Find where the given text appears and provide that cell's center as [x, y] coordinate. 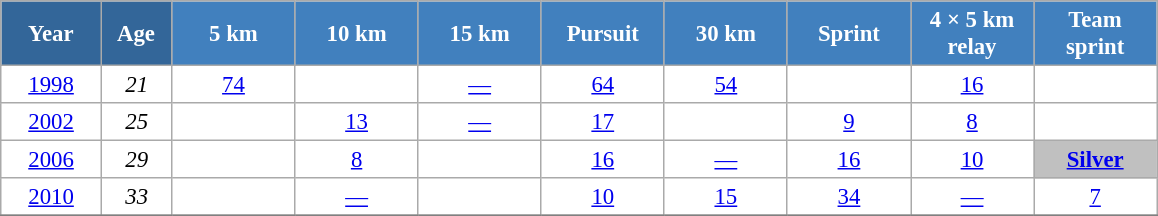
29 [136, 160]
17 [602, 122]
64 [602, 85]
74 [234, 85]
Year [52, 34]
21 [136, 85]
2010 [52, 197]
34 [848, 197]
25 [136, 122]
Pursuit [602, 34]
Silver [1096, 160]
15 km [480, 34]
Team sprint [1096, 34]
2006 [52, 160]
30 km [726, 34]
15 [726, 197]
2002 [52, 122]
1998 [52, 85]
Sprint [848, 34]
5 km [234, 34]
9 [848, 122]
7 [1096, 197]
13 [356, 122]
33 [136, 197]
10 km [356, 34]
Age [136, 34]
4 × 5 km relay [972, 34]
54 [726, 85]
